Pinpoint the cell where the given text exists, returning its [X, Y] midpoint coordinate. 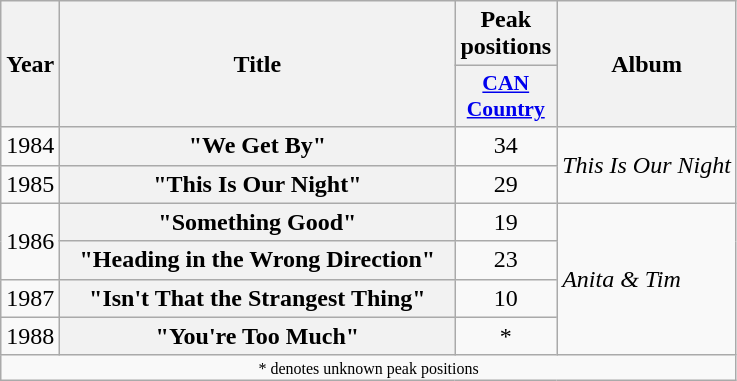
Anita & Tim [647, 279]
23 [506, 260]
"We Get By" [258, 146]
1985 [30, 184]
This Is Our Night [647, 165]
1988 [30, 336]
10 [506, 298]
"Isn't That the Strangest Thing" [258, 298]
1986 [30, 241]
"Something Good" [258, 222]
29 [506, 184]
"Heading in the Wrong Direction" [258, 260]
CAN Country [506, 96]
"This Is Our Night" [258, 184]
Album [647, 64]
* [506, 336]
"You're Too Much" [258, 336]
* denotes unknown peak positions [369, 367]
Title [258, 64]
1984 [30, 146]
1987 [30, 298]
19 [506, 222]
Peak positions [506, 34]
Year [30, 64]
34 [506, 146]
